For the text-containing cell, return its midpoint in (x, y) coordinate format. 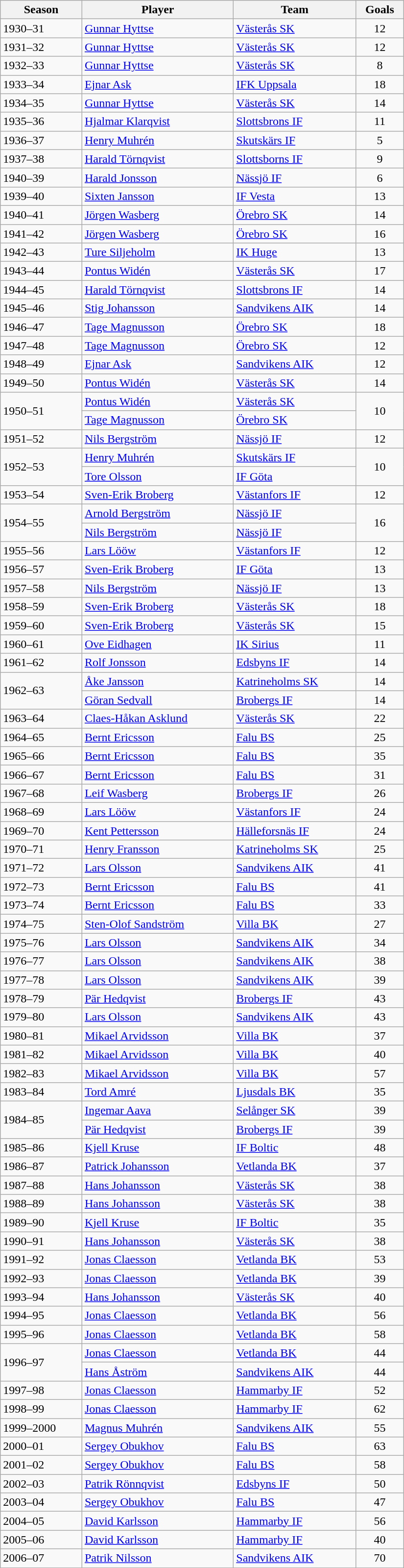
1980–81 (41, 1036)
Arnold Bergström (158, 513)
1998–99 (41, 1409)
1996–97 (41, 1362)
1991–92 (41, 1260)
1975–76 (41, 943)
1949–50 (41, 383)
1977–78 (41, 980)
Hälleforsnäs IF (295, 831)
1982–83 (41, 1073)
1985–86 (41, 1148)
1971–72 (41, 868)
1979–80 (41, 1017)
IK Huge (295, 252)
55 (380, 1428)
1952–53 (41, 467)
Rolf Jonsson (158, 663)
1961–62 (41, 663)
1999–2000 (41, 1428)
IF Vesta (295, 196)
48 (380, 1148)
1940–41 (41, 215)
1989–90 (41, 1222)
1958–59 (41, 607)
50 (380, 1484)
1942–43 (41, 252)
63 (380, 1446)
5 (380, 140)
Ingemar Aava (158, 1110)
1953–54 (41, 495)
1970–71 (41, 849)
1959–60 (41, 625)
2006–07 (41, 1558)
Ture Siljeholm (158, 252)
1992–93 (41, 1278)
1950–51 (41, 411)
1934–35 (41, 103)
Hans Åström (158, 1371)
1966–67 (41, 774)
9 (380, 159)
1986–87 (41, 1167)
2001–02 (41, 1465)
1951–52 (41, 439)
1993–94 (41, 1297)
IK Sirius (295, 644)
1944–45 (41, 290)
1931–32 (41, 47)
Sten-Olof Sandström (158, 924)
Patrik Rönnqvist (158, 1484)
57 (380, 1073)
2002–03 (41, 1484)
34 (380, 943)
1990–91 (41, 1241)
1960–61 (41, 644)
1974–75 (41, 924)
1981–82 (41, 1054)
Patrick Johansson (158, 1167)
Claes-Håkan Asklund (158, 719)
Selånger SK (295, 1110)
Magnus Muhrén (158, 1428)
1969–70 (41, 831)
27 (380, 924)
1962–63 (41, 691)
6 (380, 177)
1945–46 (41, 308)
Tord Amré (158, 1092)
Team (295, 10)
1935–36 (41, 122)
8 (380, 66)
15 (380, 625)
Slottsborns IF (295, 159)
1930–31 (41, 28)
1956–57 (41, 570)
1976–77 (41, 961)
1978–79 (41, 998)
1972–73 (41, 887)
2000–01 (41, 1446)
2005–06 (41, 1540)
1948–49 (41, 364)
2004–05 (41, 1521)
IFK Uppsala (295, 84)
Patrik Nilsson (158, 1558)
Åke Jansson (158, 681)
1933–34 (41, 84)
1968–69 (41, 812)
Ove Eidhagen (158, 644)
26 (380, 793)
1988–89 (41, 1204)
1936–37 (41, 140)
Goals (380, 10)
33 (380, 905)
1955–56 (41, 551)
1941–42 (41, 234)
1946–47 (41, 327)
1997–98 (41, 1390)
1943–44 (41, 271)
Season (41, 10)
31 (380, 774)
1965–66 (41, 756)
1954–55 (41, 523)
22 (380, 719)
47 (380, 1502)
1973–74 (41, 905)
1984–85 (41, 1120)
1967–68 (41, 793)
1947–48 (41, 346)
Kent Pettersson (158, 831)
Stig Johansson (158, 308)
Tore Olsson (158, 476)
Leif Wasberg (158, 793)
1939–40 (41, 196)
Hjalmar Klarqvist (158, 122)
Harald Jonsson (158, 177)
1987–88 (41, 1185)
1957–58 (41, 588)
1963–64 (41, 719)
52 (380, 1390)
1983–84 (41, 1092)
1964–65 (41, 737)
1937–38 (41, 159)
53 (380, 1260)
1932–33 (41, 66)
70 (380, 1558)
Ljusdals BK (295, 1092)
Player (158, 10)
Sixten Jansson (158, 196)
1940–39 (41, 177)
1995–96 (41, 1334)
62 (380, 1409)
2003–04 (41, 1502)
17 (380, 271)
Henry Fransson (158, 849)
1994–95 (41, 1316)
Göran Sedvall (158, 700)
